For the text-containing cell, return its midpoint in (X, Y) coordinate format. 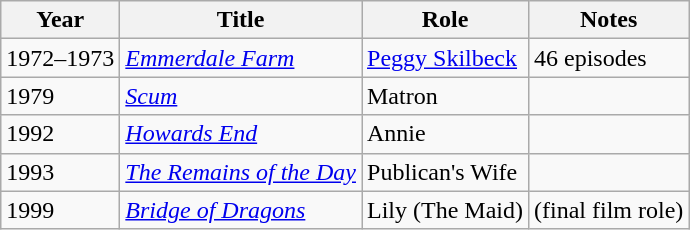
The Remains of the Day (241, 172)
1999 (60, 210)
Bridge of Dragons (241, 210)
1972–1973 (60, 58)
(final film role) (609, 210)
Lily (The Maid) (446, 210)
1993 (60, 172)
Role (446, 20)
1979 (60, 96)
1992 (60, 134)
Matron (446, 96)
Notes (609, 20)
Annie (446, 134)
Year (60, 20)
Scum (241, 96)
46 episodes (609, 58)
Howards End (241, 134)
Publican's Wife (446, 172)
Title (241, 20)
Emmerdale Farm (241, 58)
Peggy Skilbeck (446, 58)
